Output the (x, y) coordinate of the center of the cell containing the given text.  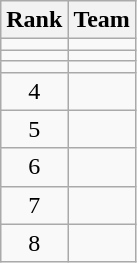
Team (102, 20)
5 (34, 129)
Rank (34, 20)
7 (34, 205)
4 (34, 91)
6 (34, 167)
8 (34, 243)
